Capture the cell that displays the provided text and extract its (x, y) central coordinate. 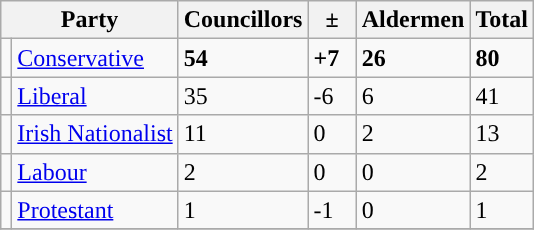
± (332, 20)
-6 (332, 96)
Aldermen (413, 20)
Irish Nationalist (95, 134)
-1 (332, 210)
54 (243, 58)
Party (90, 20)
Protestant (95, 210)
35 (243, 96)
6 (413, 96)
Total (502, 20)
41 (502, 96)
Councillors (243, 20)
11 (243, 134)
13 (502, 134)
Conservative (95, 58)
26 (413, 58)
Labour (95, 172)
Liberal (95, 96)
+7 (332, 58)
80 (502, 58)
